Identify which cell holds the provided text, then report its [X, Y] central coordinate. 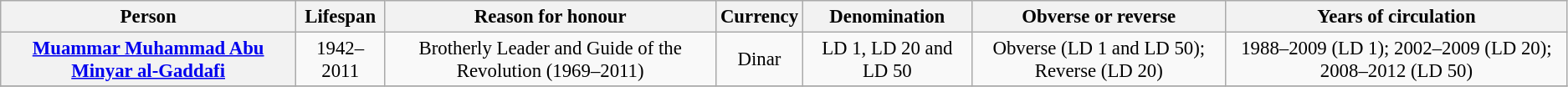
Currency [760, 17]
Muammar Muhammad Abu Minyar al-Gaddafi [149, 60]
LD 1, LD 20 and LD 50 [887, 60]
Denomination [887, 17]
Brotherly Leader and Guide of the Revolution (1969–2011) [551, 60]
Obverse (LD 1 and LD 50); Reverse (LD 20) [1099, 60]
Person [149, 17]
1942–2011 [341, 60]
Reason for honour [551, 17]
Dinar [760, 60]
Obverse or reverse [1099, 17]
Lifespan [341, 17]
1988–2009 (LD 1); 2002–2009 (LD 20); 2008–2012 (LD 50) [1396, 60]
Years of circulation [1396, 17]
